Return the [x, y] coordinate for the center point of the cell that contains the specified text.  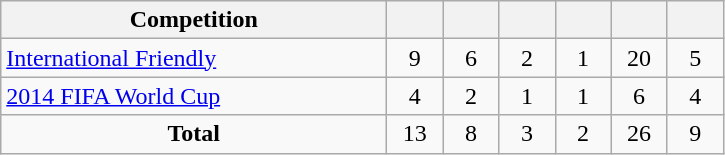
3 [527, 134]
13 [415, 134]
26 [639, 134]
International Friendly [194, 58]
Competition [194, 20]
2014 FIFA World Cup [194, 96]
20 [639, 58]
Total [194, 134]
8 [471, 134]
5 [695, 58]
